Identify which cell holds the provided text, then report its (X, Y) central coordinate. 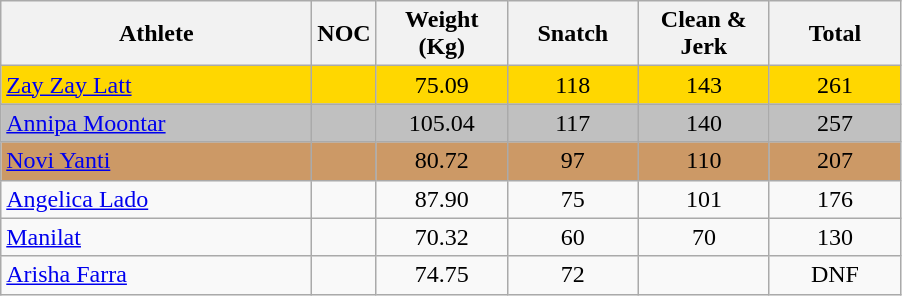
130 (834, 237)
DNF (834, 275)
70.32 (442, 237)
140 (704, 123)
97 (572, 161)
117 (572, 123)
60 (572, 237)
74.75 (442, 275)
261 (834, 85)
87.90 (442, 199)
Zay Zay Latt (156, 85)
176 (834, 199)
NOC (344, 34)
Snatch (572, 34)
Arisha Farra (156, 275)
Weight (Kg) (442, 34)
Annipa Moontar (156, 123)
72 (572, 275)
105.04 (442, 123)
75.09 (442, 85)
Novi Yanti (156, 161)
257 (834, 123)
110 (704, 161)
143 (704, 85)
118 (572, 85)
70 (704, 237)
80.72 (442, 161)
101 (704, 199)
Total (834, 34)
Clean & Jerk (704, 34)
Manilat (156, 237)
Angelica Lado (156, 199)
75 (572, 199)
207 (834, 161)
Athlete (156, 34)
